Extract the [x, y] coordinate from the center of the cell holding the provided text.  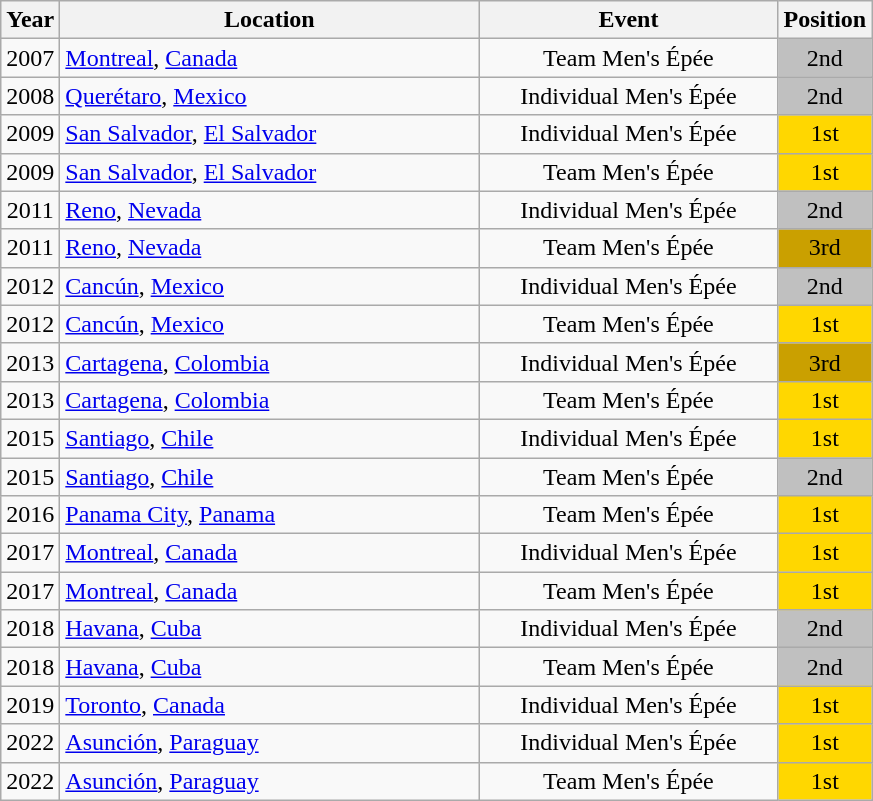
Location [270, 20]
Panama City, Panama [270, 515]
2019 [30, 705]
Position [825, 20]
Toronto, Canada [270, 705]
Event [628, 20]
2007 [30, 58]
2008 [30, 96]
Year [30, 20]
2016 [30, 515]
Querétaro, Mexico [270, 96]
